For the text-containing cell, return its midpoint in [x, y] coordinate format. 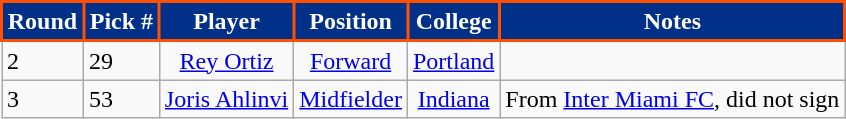
Portland [453, 60]
Round [43, 22]
29 [121, 60]
From Inter Miami FC, did not sign [672, 99]
Midfielder [351, 99]
Indiana [453, 99]
Player [226, 22]
Position [351, 22]
3 [43, 99]
College [453, 22]
Rey Ortiz [226, 60]
Pick # [121, 22]
Notes [672, 22]
Forward [351, 60]
Joris Ahlinvi [226, 99]
2 [43, 60]
53 [121, 99]
